Search for the cell housing the specified text and yield its (x, y) center coordinate. 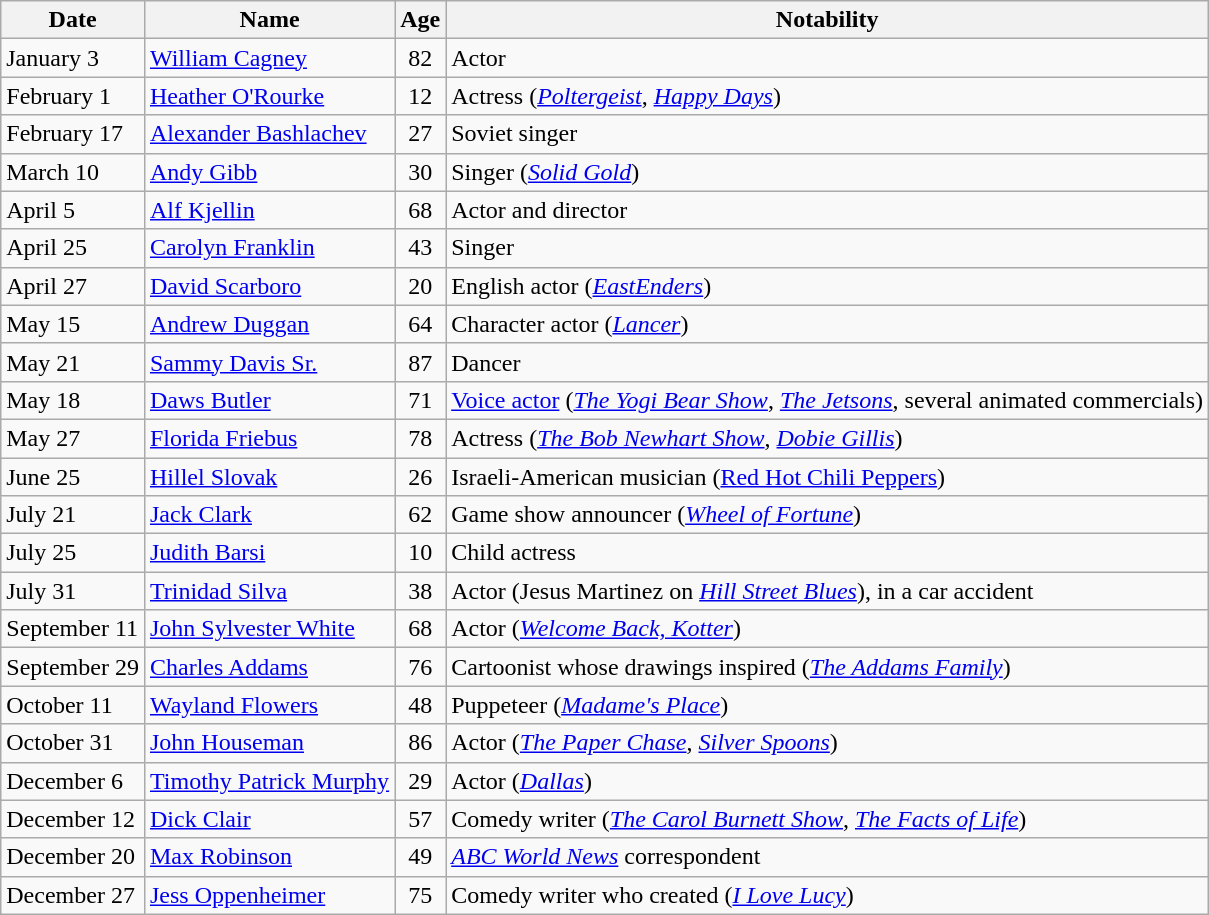
June 25 (73, 477)
75 (420, 895)
Name (269, 20)
Game show announcer (Wheel of Fortune) (828, 515)
May 15 (73, 324)
Florida Friebus (269, 438)
26 (420, 477)
49 (420, 857)
Actor and director (828, 210)
Max Robinson (269, 857)
Comedy writer who created (I Love Lucy) (828, 895)
Daws Butler (269, 400)
Date (73, 20)
ABC World News correspondent (828, 857)
Soviet singer (828, 134)
Comedy writer (The Carol Burnett Show, The Facts of Life) (828, 819)
April 27 (73, 286)
Hillel Slovak (269, 477)
Notability (828, 20)
David Scarboro (269, 286)
30 (420, 172)
September 11 (73, 629)
English actor (EastEnders) (828, 286)
Actor (Welcome Back, Kotter) (828, 629)
43 (420, 248)
October 11 (73, 705)
10 (420, 553)
April 5 (73, 210)
January 3 (73, 58)
October 31 (73, 743)
64 (420, 324)
Character actor (Lancer) (828, 324)
Dick Clair (269, 819)
William Cagney (269, 58)
December 6 (73, 781)
Timothy Patrick Murphy (269, 781)
May 21 (73, 362)
Actress (Poltergeist, Happy Days) (828, 96)
Voice actor (The Yogi Bear Show, The Jetsons, several animated commercials) (828, 400)
Actor (Dallas) (828, 781)
86 (420, 743)
71 (420, 400)
57 (420, 819)
Jack Clark (269, 515)
December 20 (73, 857)
Dancer (828, 362)
September 29 (73, 667)
May 18 (73, 400)
Trinidad Silva (269, 591)
May 27 (73, 438)
December 27 (73, 895)
48 (420, 705)
Alf Kjellin (269, 210)
Actor (828, 58)
Actor (Jesus Martinez on Hill Street Blues), in a car accident (828, 591)
87 (420, 362)
82 (420, 58)
Child actress (828, 553)
Wayland Flowers (269, 705)
Actor (The Paper Chase, Silver Spoons) (828, 743)
Andy Gibb (269, 172)
20 (420, 286)
July 21 (73, 515)
76 (420, 667)
Alexander Bashlachev (269, 134)
Israeli-American musician (Red Hot Chili Peppers) (828, 477)
February 1 (73, 96)
38 (420, 591)
29 (420, 781)
12 (420, 96)
Sammy Davis Sr. (269, 362)
78 (420, 438)
February 17 (73, 134)
Puppeteer (Madame's Place) (828, 705)
27 (420, 134)
Singer (Solid Gold) (828, 172)
62 (420, 515)
Judith Barsi (269, 553)
John Houseman (269, 743)
July 31 (73, 591)
Age (420, 20)
Actress (The Bob Newhart Show, Dobie Gillis) (828, 438)
Cartoonist whose drawings inspired (The Addams Family) (828, 667)
July 25 (73, 553)
April 25 (73, 248)
March 10 (73, 172)
Heather O'Rourke (269, 96)
John Sylvester White (269, 629)
December 12 (73, 819)
Jess Oppenheimer (269, 895)
Singer (828, 248)
Andrew Duggan (269, 324)
Carolyn Franklin (269, 248)
Charles Addams (269, 667)
